Identify which cell holds the provided text, then report its (X, Y) central coordinate. 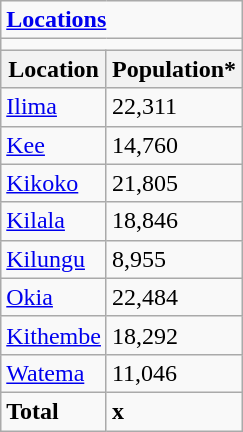
Okia (54, 297)
22,484 (174, 297)
Location (54, 69)
Kikoko (54, 183)
8,955 (174, 259)
18,292 (174, 335)
21,805 (174, 183)
Locations (122, 20)
Total (54, 411)
Kee (54, 145)
11,046 (174, 373)
18,846 (174, 221)
22,311 (174, 107)
Ilima (54, 107)
Kilala (54, 221)
Watema (54, 373)
Kithembe (54, 335)
14,760 (174, 145)
Kilungu (54, 259)
x (174, 411)
Population* (174, 69)
